Find where the given text appears and provide that cell's center as [X, Y] coordinate. 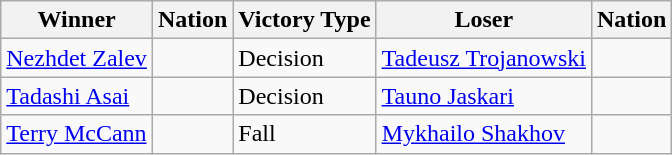
Victory Type [304, 20]
Mykhailo Shakhov [484, 134]
Winner [77, 20]
Tadashi Asai [77, 96]
Loser [484, 20]
Tadeusz Trojanowski [484, 58]
Nezhdet Zalev [77, 58]
Terry McCann [77, 134]
Fall [304, 134]
Tauno Jaskari [484, 96]
